Determine the [X, Y] coordinate at the center of the cell enclosing the given text.  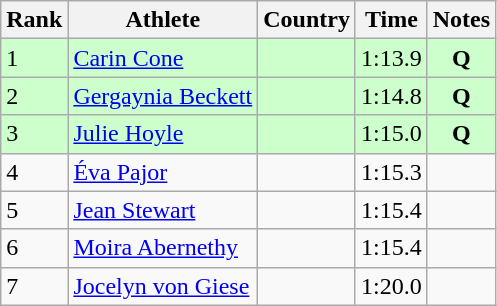
Athlete [163, 20]
1:20.0 [391, 286]
Country [307, 20]
Jean Stewart [163, 210]
1:14.8 [391, 96]
Moira Abernethy [163, 248]
Carin Cone [163, 58]
4 [34, 172]
Gergaynia Beckett [163, 96]
1:15.0 [391, 134]
Éva Pajor [163, 172]
3 [34, 134]
Time [391, 20]
Rank [34, 20]
1 [34, 58]
5 [34, 210]
2 [34, 96]
Jocelyn von Giese [163, 286]
1:15.3 [391, 172]
Notes [461, 20]
7 [34, 286]
Julie Hoyle [163, 134]
1:13.9 [391, 58]
6 [34, 248]
